Identify which cell holds the provided text, then report its [X, Y] central coordinate. 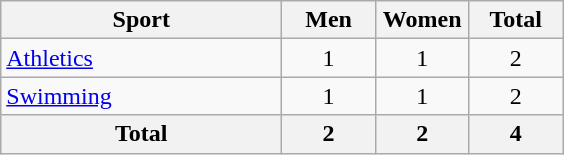
Sport [142, 20]
4 [516, 134]
Men [329, 20]
Women [422, 20]
Athletics [142, 58]
Swimming [142, 96]
